From the cell containing the given text, extract its center point as [X, Y] coordinate. 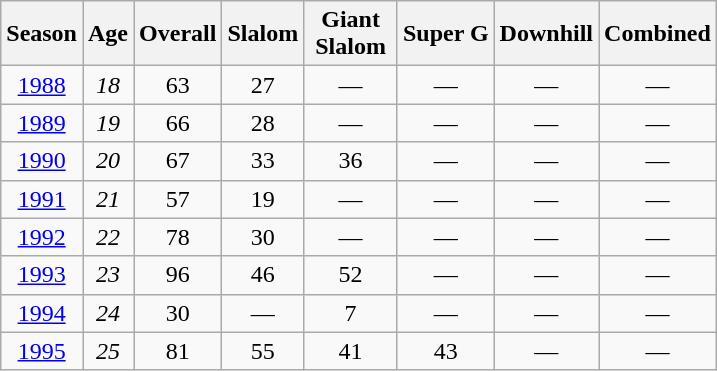
Slalom [263, 34]
27 [263, 85]
78 [178, 237]
1989 [42, 123]
22 [108, 237]
81 [178, 351]
Downhill [546, 34]
55 [263, 351]
21 [108, 199]
Overall [178, 34]
Giant Slalom [351, 34]
1990 [42, 161]
1992 [42, 237]
Age [108, 34]
7 [351, 313]
36 [351, 161]
1994 [42, 313]
52 [351, 275]
66 [178, 123]
1988 [42, 85]
41 [351, 351]
28 [263, 123]
25 [108, 351]
Super G [446, 34]
63 [178, 85]
20 [108, 161]
1993 [42, 275]
46 [263, 275]
Season [42, 34]
96 [178, 275]
24 [108, 313]
57 [178, 199]
1995 [42, 351]
43 [446, 351]
33 [263, 161]
Combined [658, 34]
23 [108, 275]
18 [108, 85]
67 [178, 161]
1991 [42, 199]
